From the cell containing the given text, extract its center point as (X, Y) coordinate. 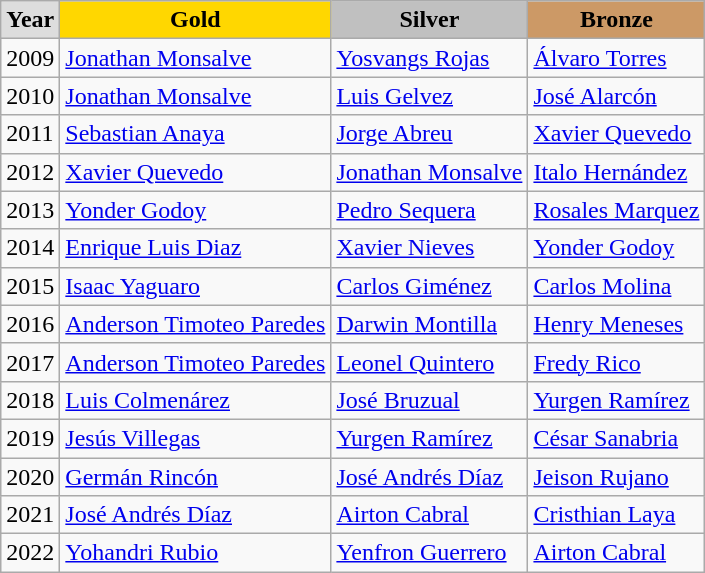
Germán Rincón (196, 477)
Jeison Rujano (616, 477)
2015 (30, 286)
Luis Gelvez (430, 96)
Bronze (616, 20)
2017 (30, 362)
Yohandri Rubio (196, 553)
José Bruzual (430, 400)
Xavier Nieves (430, 248)
2009 (30, 58)
2021 (30, 515)
2020 (30, 477)
Darwin Montilla (430, 324)
2022 (30, 553)
Henry Meneses (616, 324)
Isaac Yaguaro (196, 286)
Silver (430, 20)
Gold (196, 20)
Year (30, 20)
2019 (30, 438)
Sebastian Anaya (196, 134)
Yenfron Guerrero (430, 553)
2013 (30, 210)
Enrique Luis Diaz (196, 248)
Luis Colmenárez (196, 400)
Fredy Rico (616, 362)
César Sanabria (616, 438)
2012 (30, 172)
Carlos Molina (616, 286)
Yosvangs Rojas (430, 58)
2018 (30, 400)
2016 (30, 324)
Rosales Marquez (616, 210)
Carlos Giménez (430, 286)
Pedro Sequera (430, 210)
Álvaro Torres (616, 58)
Jesús Villegas (196, 438)
2011 (30, 134)
Leonel Quintero (430, 362)
2010 (30, 96)
José Alarcón (616, 96)
2014 (30, 248)
Jorge Abreu (430, 134)
Cristhian Laya (616, 515)
Italo Hernández (616, 172)
